Pinpoint the cell where the given text exists, returning its (x, y) midpoint coordinate. 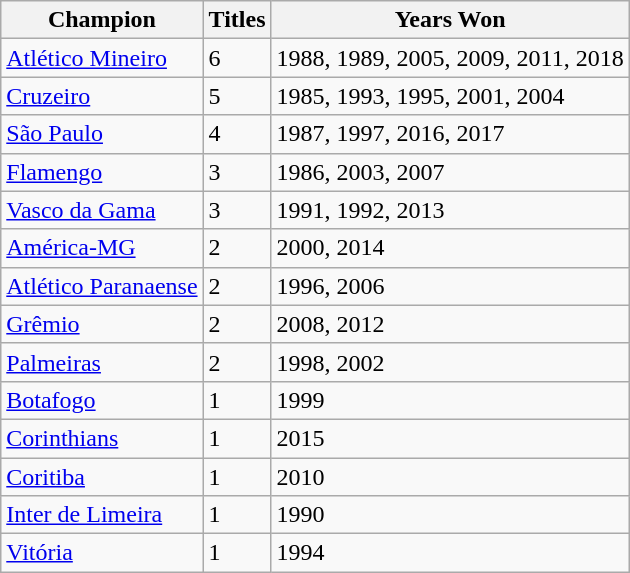
Corinthians (102, 438)
São Paulo (102, 134)
Cruzeiro (102, 96)
Vasco da Gama (102, 210)
2015 (450, 438)
Flamengo (102, 172)
2010 (450, 477)
Atlético Mineiro (102, 58)
1999 (450, 400)
Atlético Paranaense (102, 286)
Coritiba (102, 477)
Inter de Limeira (102, 515)
Botafogo (102, 400)
América-MG (102, 248)
Champion (102, 20)
1994 (450, 553)
2008, 2012 (450, 324)
1996, 2006 (450, 286)
Titles (237, 20)
4 (237, 134)
1986, 2003, 2007 (450, 172)
1988, 1989, 2005, 2009, 2011, 2018 (450, 58)
1991, 1992, 2013 (450, 210)
Palmeiras (102, 362)
Grêmio (102, 324)
1985, 1993, 1995, 2001, 2004 (450, 96)
5 (237, 96)
Vitória (102, 553)
Years Won (450, 20)
6 (237, 58)
1998, 2002 (450, 362)
1990 (450, 515)
1987, 1997, 2016, 2017 (450, 134)
2000, 2014 (450, 248)
